Provide the (x, y) coordinate of the cell's center where the given text is located.  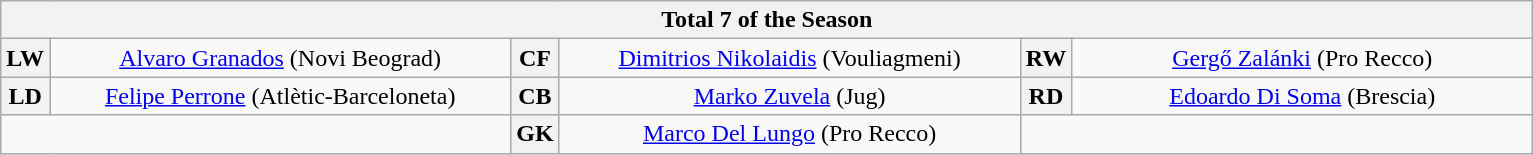
CF (535, 58)
CB (535, 96)
RW (1046, 58)
Gergő Zalánki (Pro Recco) (1302, 58)
Marco Del Lungo (Pro Recco) (790, 134)
Felipe Perrone (Atlètic-Barceloneta) (280, 96)
RD (1046, 96)
Total 7 of the Season (767, 20)
LW (26, 58)
GK (535, 134)
LD (26, 96)
Alvaro Granados (Novi Beograd) (280, 58)
Dimitrios Nikolaidis (Vouliagmeni) (790, 58)
Marko Zuvela (Jug) (790, 96)
Edoardo Di Soma (Brescia) (1302, 96)
